For the text-containing cell, return its midpoint in (x, y) coordinate format. 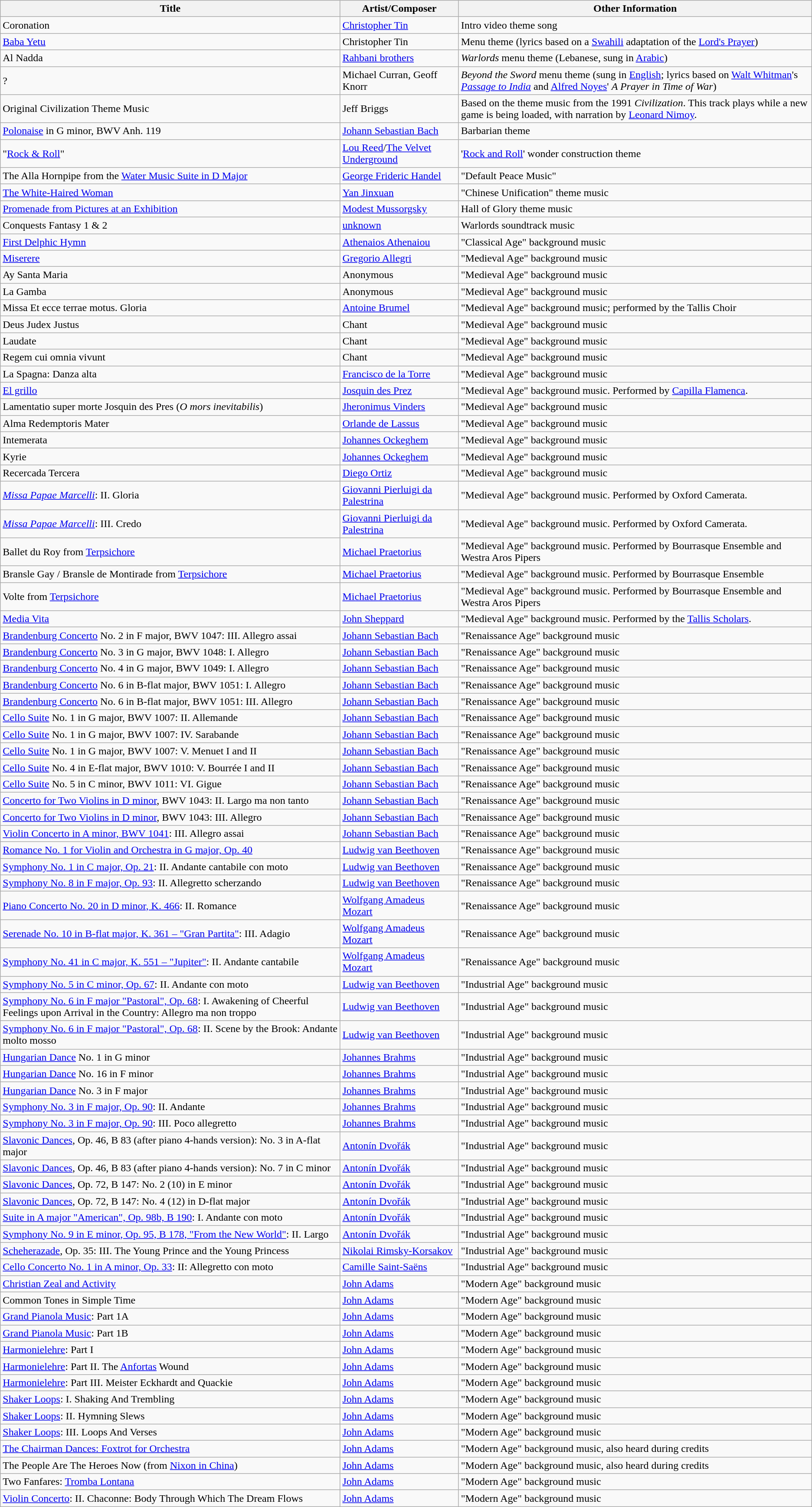
Suite in A major "American", Op. 98b, B 190: I. Andante con moto (170, 1218)
Jheronimus Vinders (399, 407)
Brandenburg Concerto No. 4 in G major, BWV 1049: I. Allegro (170, 668)
Romance No. 1 for Violin and Orchestra in G major, Op. 40 (170, 850)
The Alla Hornpipe from the Water Music Suite in D Major (170, 176)
"Chinese Unification" theme music (635, 192)
Brandenburg Concerto No. 3 in G major, BWV 1048: I. Allegro (170, 652)
Violin Concerto: II. Chaconne: Body Through Which The Dream Flows (170, 1498)
The Chairman Dances: Foxtrot for Orchestra (170, 1449)
Brandenburg Concerto No. 6 in B-flat major, BWV 1051: III. Allegro (170, 701)
Original Civilization Theme Music (170, 108)
Antoine Brumel (399, 308)
Cello Suite No. 5 in C minor, BWV 1011: VI. Gigue (170, 784)
Alma Redemptoris Mater (170, 423)
Ballet du Roy from Terpsichore (170, 552)
Barbarian theme (635, 131)
Beyond the Sword menu theme (sung in English; lyrics based on Walt Whitman's Passage to India and Alfred Noyes' A Prayer in Time of War) (635, 81)
"Rock & Roll" (170, 154)
Intro video theme song (635, 25)
Lou Reed/The Velvet Underground (399, 154)
Hungarian Dance No. 16 in F minor (170, 1074)
Josquin des Prez (399, 390)
Violin Concerto in A minor, BWV 1041: III. Allegro assai (170, 834)
Harmonielehre: Part III. Meister Eckhardt and Quackie (170, 1383)
Baba Yetu (170, 42)
Hungarian Dance No. 3 in F major (170, 1090)
Grand Pianola Music: Part 1A (170, 1317)
Menu theme (lyrics based on a Swahili adaptation of the Lord's Prayer) (635, 42)
Cello Concerto No. 1 in A minor, Op. 33: II: Allegretto con moto (170, 1267)
Harmonielehre: Part II. The Anfortas Wound (170, 1366)
Artist/Composer (399, 9)
Scheherazade, Op. 35: III. The Young Prince and the Young Princess (170, 1251)
Other Information (635, 9)
Modest Mussorgsky (399, 209)
Diego Ortiz (399, 473)
Serenade No. 10 in B-flat major, K. 361 – "Gran Partita": III. Adagio (170, 934)
Symphony No. 3 in F major, Op. 90: II. Andante (170, 1107)
Symphony No. 9 in E minor, Op. 95, B 178, "From the New World": II. Largo (170, 1234)
Slavonic Dances, Op. 72, B 147: No. 4 (12) in D-flat major (170, 1201)
Deus Judex Justus (170, 324)
John Sheppard (399, 619)
Cello Suite No. 4 in E-flat major, BWV 1010: V. Bourrée I and II (170, 767)
Yan Jinxuan (399, 192)
Warlords soundtrack music (635, 225)
Common Tones in Simple Time (170, 1300)
Symphony No. 6 in F major "Pastoral", Op. 68: I. Awakening of Cheerful Feelings upon Arrival in the Country: Allegro ma non troppo (170, 1006)
Gregorio Allegri (399, 259)
Michael Curran, Geoff Knorr (399, 81)
Grand Pianola Music: Part 1B (170, 1333)
Missa Papae Marcelli: II. Gloria (170, 495)
Two Fanfares: Tromba Lontana (170, 1482)
Slavonic Dances, Op. 46, B 83 (after piano 4-hands version): No. 3 in A-flat major (170, 1145)
Jeff Briggs (399, 108)
Symphony No. 8 in F major, Op. 93: II. Allegretto scherzando (170, 883)
Shaker Loops: I. Shaking And Trembling (170, 1399)
Lamentatio super morte Josquin des Pres (O mors inevitabilis) (170, 407)
Shaker Loops: III. Loops And Verses (170, 1432)
Orlande de Lassus (399, 423)
Polonaise in G minor, BWV Anh. 119 (170, 131)
unknown (399, 225)
Hungarian Dance No. 1 in G minor (170, 1057)
Slavonic Dances, Op. 72, B 147: No. 2 (10) in E minor (170, 1185)
'Rock and Roll' wonder construction theme (635, 154)
Cello Suite No. 1 in G major, BWV 1007: IV. Sarabande (170, 734)
Kyrie (170, 456)
The White-Haired Woman (170, 192)
Rahbani brothers (399, 58)
Based on the theme music from the 1991 Civilization. This track plays while a new game is being loaded, with narration by Leonard Nimoy. (635, 108)
First Delphic Hymn (170, 242)
Missa Et ecce terrae motus. Gloria (170, 308)
La Spagna: Danza alta (170, 374)
Shaker Loops: II. Hymning Slews (170, 1415)
Warlords menu theme (Lebanese, sung in Arabic) (635, 58)
Symphony No. 5 in C minor, Op. 67: II. Andante con moto (170, 984)
Regem cui omnia vivunt (170, 357)
Brandenburg Concerto No. 2 in F major, BWV 1047: III. Allegro assai (170, 636)
Brandenburg Concerto No. 6 in B-flat major, BWV 1051: I. Allegro (170, 685)
"Medieval Age" background music. Performed by Bourrasque Ensemble (635, 574)
? (170, 81)
George Frideric Handel (399, 176)
Cello Suite No. 1 in G major, BWV 1007: II. Allemande (170, 718)
Concerto for Two Violins in D minor, BWV 1043: II. Largo ma non tanto (170, 800)
"Classical Age" background music (635, 242)
The People Are The Heroes Now (from Nixon in China) (170, 1465)
Piano Concerto No. 20 in D minor, K. 466: II. Romance (170, 906)
"Medieval Age" background music. Performed by the Tallis Scholars. (635, 619)
Christian Zeal and Activity (170, 1284)
Promenade from Pictures at an Exhibition (170, 209)
Recercada Tercera (170, 473)
La Gamba (170, 292)
Media Vita (170, 619)
Camille Saint-Saëns (399, 1267)
Concerto for Two Violins in D minor, BWV 1043: III. Allegro (170, 817)
Symphony No. 3 in F major, Op. 90: III. Poco allegretto (170, 1123)
Coronation (170, 25)
Harmonielehre: Part I (170, 1350)
Slavonic Dances, Op. 46, B 83 (after piano 4-hands version): No. 7 in C minor (170, 1168)
Bransle Gay / Bransle de Montirade from Terpsichore (170, 574)
Miserere (170, 259)
Cello Suite No. 1 in G major, BWV 1007: V. Menuet I and II (170, 751)
Nikolai Rimsky-Korsakov (399, 1251)
Symphony No. 41 in C major, K. 551 – "Jupiter": II. Andante cantabile (170, 962)
Volte from Terpsichore (170, 597)
Al Nadda (170, 58)
Hall of Glory theme music (635, 209)
Missa Papae Marcelli: III. Credo (170, 523)
"Default Peace Music" (635, 176)
Athenaios Athenaiou (399, 242)
Conquests Fantasy 1 & 2 (170, 225)
"Medieval Age" background music. Performed by Capilla Flamenca. (635, 390)
Laudate (170, 341)
El grillo (170, 390)
Ay Santa Maria (170, 275)
Symphony No. 1 in C major, Op. 21: II. Andante cantabile con moto (170, 867)
Intemerata (170, 440)
"Medieval Age" background music; performed by the Tallis Choir (635, 308)
Title (170, 9)
Symphony No. 6 in F major "Pastoral", Op. 68: II. Scene by the Brook: Andante molto mosso (170, 1035)
Francisco de la Torre (399, 374)
